Capture the cell that displays the provided text and extract its [x, y] central coordinate. 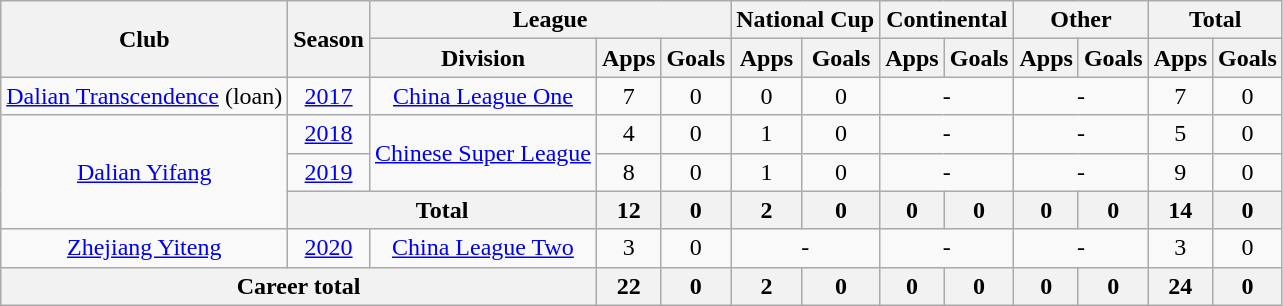
24 [1180, 286]
Dalian Transcendence (loan) [144, 96]
Other [1081, 20]
14 [1180, 210]
Club [144, 39]
2020 [329, 248]
2019 [329, 172]
12 [628, 210]
Zhejiang Yiteng [144, 248]
Season [329, 39]
Division [482, 58]
Chinese Super League [482, 153]
5 [1180, 134]
Continental [947, 20]
China League Two [482, 248]
China League One [482, 96]
2018 [329, 134]
National Cup [806, 20]
9 [1180, 172]
League [550, 20]
Career total [299, 286]
Dalian Yifang [144, 172]
8 [628, 172]
22 [628, 286]
2017 [329, 96]
4 [628, 134]
